From the cell containing the given text, extract its center point as [x, y] coordinate. 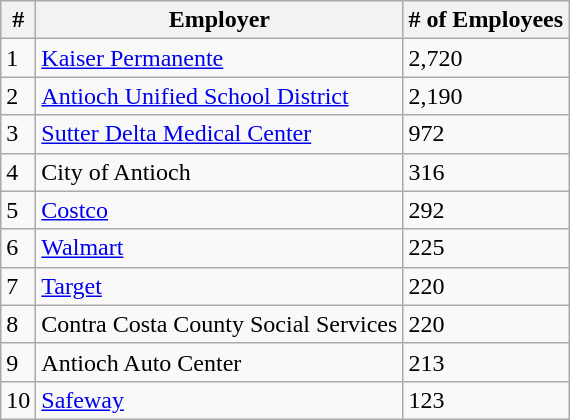
7 [18, 286]
225 [486, 248]
Antioch Auto Center [220, 362]
9 [18, 362]
Antioch Unified School District [220, 96]
972 [486, 134]
123 [486, 400]
Employer [220, 20]
5 [18, 210]
Target [220, 286]
Sutter Delta Medical Center [220, 134]
2,720 [486, 58]
8 [18, 324]
# of Employees [486, 20]
Kaiser Permanente [220, 58]
292 [486, 210]
3 [18, 134]
Walmart [220, 248]
6 [18, 248]
Safeway [220, 400]
2,190 [486, 96]
Costco [220, 210]
2 [18, 96]
# [18, 20]
City of Antioch [220, 172]
213 [486, 362]
10 [18, 400]
4 [18, 172]
1 [18, 58]
316 [486, 172]
Contra Costa County Social Services [220, 324]
